Pinpoint the cell where the given text exists, returning its [x, y] midpoint coordinate. 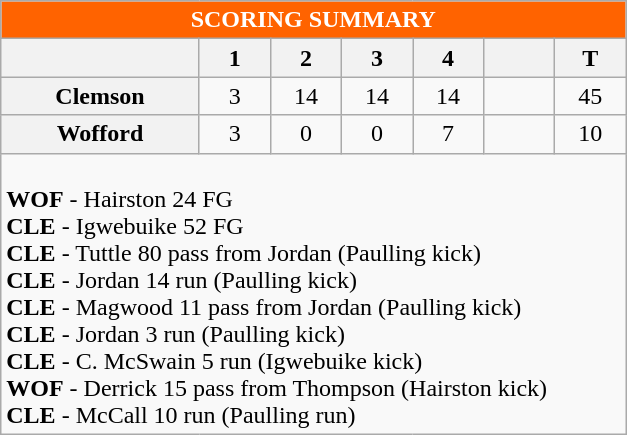
Clemson [100, 96]
7 [448, 134]
SCORING SUMMARY [314, 20]
Wofford [100, 134]
T [590, 58]
10 [590, 134]
2 [306, 58]
4 [448, 58]
45 [590, 96]
1 [234, 58]
